From the cell containing the given text, extract its center point as [x, y] coordinate. 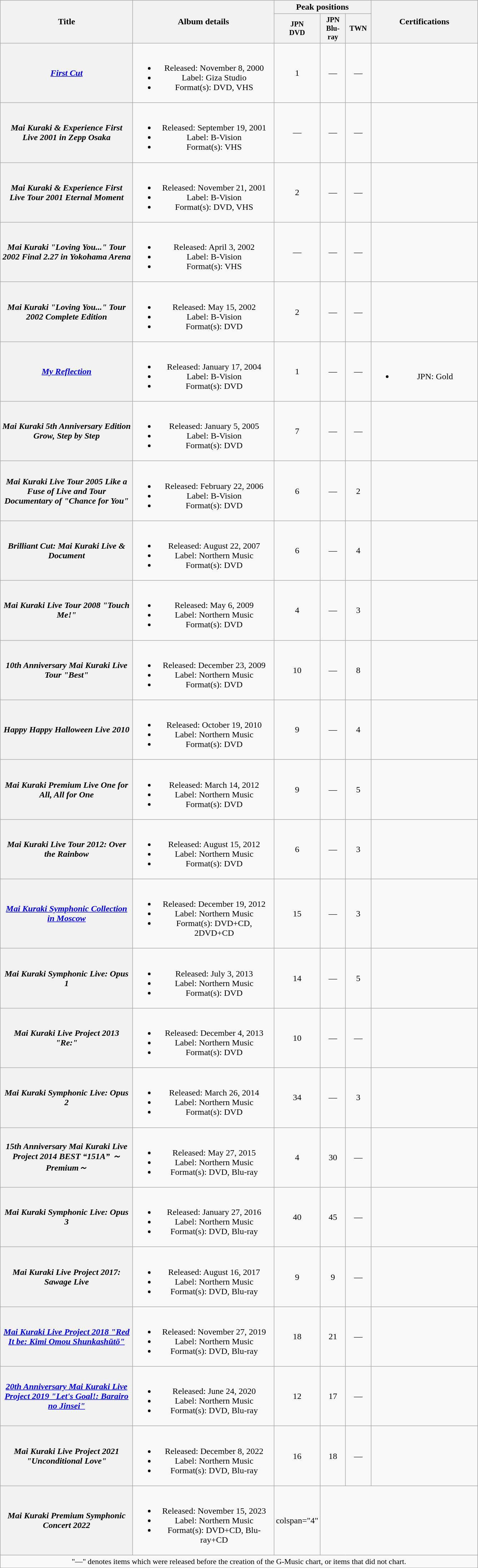
Released: November 15, 2023Label: Northern MusicFormat(s): DVD+CD, Blu-ray+CD [204, 1520]
Released: November 27, 2019Label: Northern MusicFormat(s): DVD, Blu-ray [204, 1337]
Mai Kuraki Symphonic Collection in Moscow [66, 914]
Mai Kuraki 5th Anniversary Edition Grow, Step by Step [66, 431]
Happy Happy Halloween Live 2010 [66, 730]
Released: November 21, 2001Label: B-VisionFormat(s): DVD, VHS [204, 192]
Released: November 8, 2000Label: Giza StudioFormat(s): DVD, VHS [204, 73]
20th Anniversary Mai Kuraki Live Project 2019 "Let's Goal!: Barairo no Jinsei" [66, 1396]
34 [297, 1098]
Mai Kuraki "Loving You..." Tour 2002 Final 2.27 in Yokohama Arena [66, 252]
"—" denotes items which were released before the creation of the G-Music chart, or items that did not chart. [239, 1562]
Mai Kuraki Live Tour 2008 "Touch Me!" [66, 610]
10th Anniversary Mai Kuraki Live Tour "Best" [66, 670]
JPNBlu-ray [333, 29]
Released: December 8, 2022Label: Northern MusicFormat(s): DVD, Blu-ray [204, 1456]
7 [297, 431]
Released: March 26, 2014Label: Northern MusicFormat(s): DVD [204, 1098]
Released: August 16, 2017Label: Northern MusicFormat(s): DVD, Blu-ray [204, 1277]
Released: April 3, 2002Label: B-VisionFormat(s): VHS [204, 252]
Album details [204, 22]
16 [297, 1456]
30 [333, 1157]
Released: September 19, 2001Label: B-VisionFormat(s): VHS [204, 133]
JPNDVD [297, 29]
Released: May 27, 2015Label: Northern MusicFormat(s): DVD, Blu-ray [204, 1157]
Mai Kuraki & Experience First Live 2001 in Zepp Osaka [66, 133]
Mai Kuraki Live Project 2018 "Red It be: Kimi Omou Shunkashūtō" [66, 1337]
21 [333, 1337]
Released: May 15, 2002Label: B-VisionFormat(s): DVD [204, 312]
Certifications [424, 22]
Mai Kuraki Premium Symphonic Concert 2022 [66, 1520]
JPN: Gold [424, 372]
Title [66, 22]
Mai Kuraki Live Tour 2012: Over the Rainbow [66, 849]
8 [358, 670]
12 [297, 1396]
colspan="4" [297, 1520]
First Cut [66, 73]
17 [333, 1396]
15 [297, 914]
Mai Kuraki "Loving You..." Tour 2002 Complete Edition [66, 312]
Mai Kuraki Premium Live One for All, All for One [66, 789]
Released: January 5, 2005Label: B-VisionFormat(s): DVD [204, 431]
Released: December 19, 2012Label: Northern MusicFormat(s): DVD+CD, 2DVD+CD [204, 914]
Mai Kuraki & Experience First Live Tour 2001 Eternal Moment [66, 192]
Released: May 6, 2009Label: Northern MusicFormat(s): DVD [204, 610]
Released: July 3, 2013Label: Northern MusicFormat(s): DVD [204, 978]
15th Anniversary Mai Kuraki Live Project 2014 BEST “151A” ～Premium～ [66, 1157]
Released: February 22, 2006Label: B-VisionFormat(s): DVD [204, 491]
Released: March 14, 2012Label: Northern MusicFormat(s): DVD [204, 789]
14 [297, 978]
40 [297, 1217]
Mai Kuraki Symphonic Live: Opus 1 [66, 978]
Mai Kuraki Live Project 2021 "Unconditional Love" [66, 1456]
45 [333, 1217]
Released: August 22, 2007Label: Northern MusicFormat(s): DVD [204, 550]
Mai Kuraki Live Tour 2005 Like a Fuse of Live and Tour Documentary of "Chance for You" [66, 491]
Brilliant Cut: Mai Kuraki Live & Document [66, 550]
Released: December 23, 2009Label: Northern MusicFormat(s): DVD [204, 670]
Mai Kuraki Symphonic Live: Opus 3 [66, 1217]
TWN [358, 29]
Mai Kuraki Symphonic Live: Opus 2 [66, 1098]
Mai Kuraki Live Project 2013 "Re:" [66, 1038]
Peak positions [322, 7]
My Reflection [66, 372]
Released: January 17, 2004Label: B-VisionFormat(s): DVD [204, 372]
Released: January 27, 2016Label: Northern MusicFormat(s): DVD, Blu-ray [204, 1217]
Released: December 4, 2013Label: Northern MusicFormat(s): DVD [204, 1038]
Mai Kuraki Live Project 2017: Sawage Live [66, 1277]
Released: June 24, 2020Label: Northern MusicFormat(s): DVD, Blu-ray [204, 1396]
Released: October 19, 2010Label: Northern MusicFormat(s): DVD [204, 730]
Released: August 15, 2012Label: Northern MusicFormat(s): DVD [204, 849]
